Locate the cell with the specified text and output its (x, y) center coordinate. 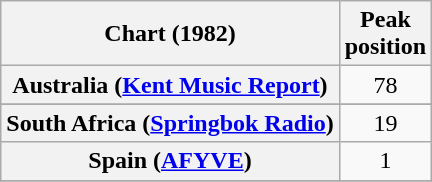
1 (385, 161)
Peakposition (385, 34)
78 (385, 85)
South Africa (Springbok Radio) (170, 123)
Australia (Kent Music Report) (170, 85)
Spain (AFYVE) (170, 161)
19 (385, 123)
Chart (1982) (170, 34)
